Return (X, Y) of the center of cell containing provided text 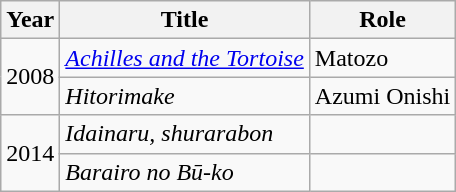
Matozo (382, 58)
Year (30, 20)
Hitorimake (185, 96)
Azumi Onishi (382, 96)
Title (185, 20)
Idainaru, shurarabon (185, 134)
Role (382, 20)
2008 (30, 77)
Barairo no Bū-ko (185, 172)
2014 (30, 153)
Achilles and the Tortoise (185, 58)
